Find where the given text appears and provide that cell's center as (x, y) coordinate. 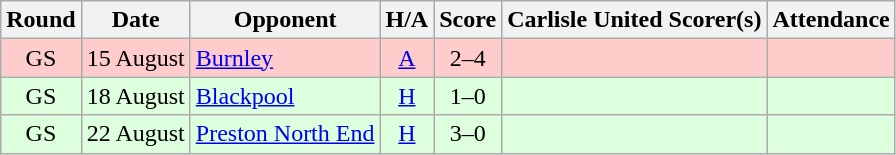
A (407, 58)
Opponent (285, 20)
15 August (136, 58)
2–4 (468, 58)
22 August (136, 134)
Round (41, 20)
Attendance (831, 20)
3–0 (468, 134)
Carlisle United Scorer(s) (634, 20)
1–0 (468, 96)
Burnley (285, 58)
Blackpool (285, 96)
18 August (136, 96)
Preston North End (285, 134)
Date (136, 20)
Score (468, 20)
H/A (407, 20)
